For the text-containing cell, return its midpoint in [X, Y] coordinate format. 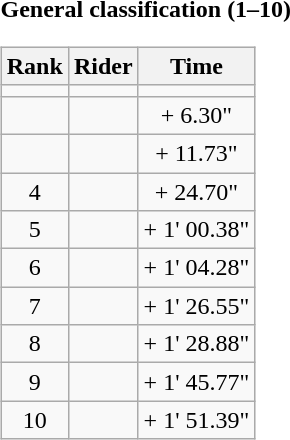
Time [196, 66]
+ 1' 04.28" [196, 268]
+ 11.73" [196, 153]
+ 1' 51.39" [196, 420]
Rider [103, 66]
+ 6.30" [196, 115]
+ 1' 45.77" [196, 382]
+ 1' 28.88" [196, 344]
10 [34, 420]
+ 1' 00.38" [196, 230]
+ 1' 26.55" [196, 306]
+ 24.70" [196, 191]
5 [34, 230]
Rank [34, 66]
8 [34, 344]
6 [34, 268]
7 [34, 306]
9 [34, 382]
4 [34, 191]
